Provide the [X, Y] coordinate of the cell's center where the given text is located.  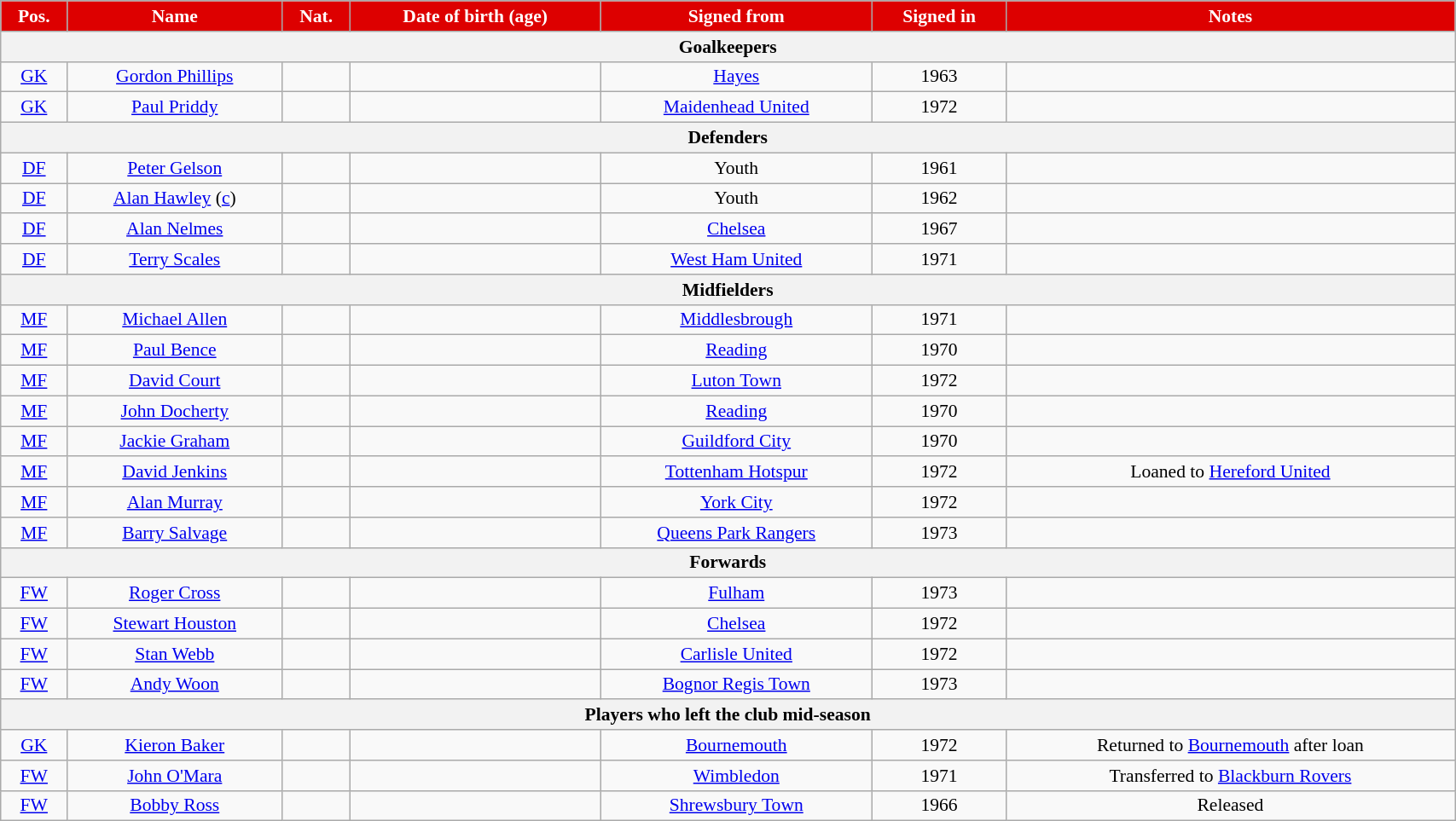
David Court [175, 381]
Barry Salvage [175, 533]
Stewart Houston [175, 624]
Pos. [34, 16]
Wimbledon [737, 776]
John O'Mara [175, 776]
Midfielders [728, 290]
Name [175, 16]
Stan Webb [175, 654]
Bobby Ross [175, 806]
Middlesbrough [737, 320]
Defenders [728, 138]
Michael Allen [175, 320]
Andy Woon [175, 685]
1967 [939, 229]
Roger Cross [175, 593]
Alan Murray [175, 502]
Notes [1230, 16]
Peter Gelson [175, 168]
1963 [939, 77]
Nat. [316, 16]
Forwards [728, 563]
Shrewsbury Town [737, 806]
Loaned to Hereford United [1230, 472]
Paul Bence [175, 350]
Signed from [737, 16]
Goalkeepers [728, 47]
1966 [939, 806]
Signed in [939, 16]
Luton Town [737, 381]
John Docherty [175, 411]
Queens Park Rangers [737, 533]
Carlisle United [737, 654]
1962 [939, 199]
Alan Hawley (c) [175, 199]
Jackie Graham [175, 442]
Guildford City [737, 442]
Returned to Bournemouth after loan [1230, 745]
Maidenhead United [737, 107]
Fulham [737, 593]
Gordon Phillips [175, 77]
Date of birth (age) [476, 16]
Paul Priddy [175, 107]
Kieron Baker [175, 745]
Hayes [737, 77]
Players who left the club mid-season [728, 715]
West Ham United [737, 259]
York City [737, 502]
David Jenkins [175, 472]
Bognor Regis Town [737, 685]
Released [1230, 806]
Tottenham Hotspur [737, 472]
1961 [939, 168]
Bournemouth [737, 745]
Terry Scales [175, 259]
Alan Nelmes [175, 229]
Transferred to Blackburn Rovers [1230, 776]
